Search for the cell housing the specified text and yield its [x, y] center coordinate. 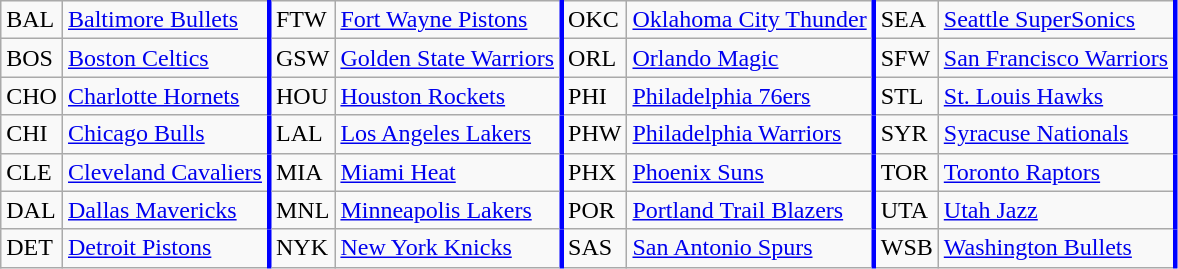
Phoenix Suns [750, 172]
Baltimore Bullets [166, 20]
Orlando Magic [750, 58]
Miami Heat [448, 172]
NYK [302, 248]
MNL [302, 210]
San Francisco Warriors [1056, 58]
Minneapolis Lakers [448, 210]
Portland Trail Blazers [750, 210]
BAL [32, 20]
SYR [906, 134]
Toronto Raptors [1056, 172]
CHO [32, 96]
San Antonio Spurs [750, 248]
TOR [906, 172]
CLE [32, 172]
DAL [32, 210]
St. Louis Hawks [1056, 96]
LAL [302, 134]
Chicago Bulls [166, 134]
Syracuse Nationals [1056, 134]
GSW [302, 58]
Fort Wayne Pistons [448, 20]
SAS [594, 248]
Seattle SuperSonics [1056, 20]
UTA [906, 210]
Detroit Pistons [166, 248]
POR [594, 210]
Philadelphia 76ers [750, 96]
New York Knicks [448, 248]
MIA [302, 172]
Philadelphia Warriors [750, 134]
DET [32, 248]
Golden State Warriors [448, 58]
CHI [32, 134]
OKC [594, 20]
BOS [32, 58]
SEA [906, 20]
SFW [906, 58]
Washington Bullets [1056, 248]
Utah Jazz [1056, 210]
STL [906, 96]
ORL [594, 58]
Houston Rockets [448, 96]
Oklahoma City Thunder [750, 20]
Los Angeles Lakers [448, 134]
HOU [302, 96]
Dallas Mavericks [166, 210]
Cleveland Cavaliers [166, 172]
PHX [594, 172]
Charlotte Hornets [166, 96]
WSB [906, 248]
FTW [302, 20]
PHW [594, 134]
PHI [594, 96]
Boston Celtics [166, 58]
